Find where the given text appears and provide that cell's center as (X, Y) coordinate. 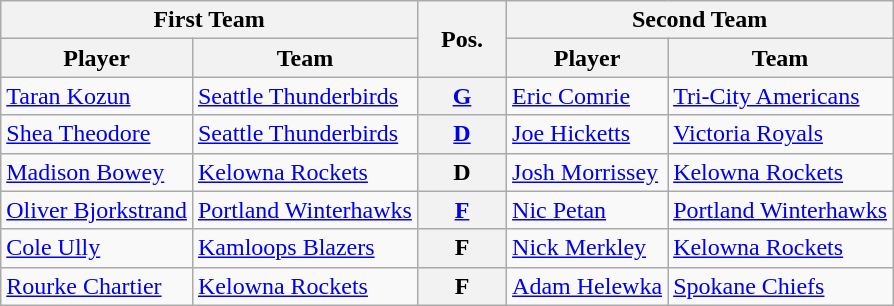
First Team (210, 20)
Josh Morrissey (588, 172)
Pos. (462, 39)
Cole Ully (97, 248)
Oliver Bjorkstrand (97, 210)
Nic Petan (588, 210)
Tri-City Americans (780, 96)
Nick Merkley (588, 248)
Taran Kozun (97, 96)
Joe Hicketts (588, 134)
Adam Helewka (588, 286)
G (462, 96)
Second Team (700, 20)
Rourke Chartier (97, 286)
Spokane Chiefs (780, 286)
Eric Comrie (588, 96)
Shea Theodore (97, 134)
Victoria Royals (780, 134)
Kamloops Blazers (304, 248)
Madison Bowey (97, 172)
